Scan for the cell matching the given text and deliver its (x, y) coordinate at center. 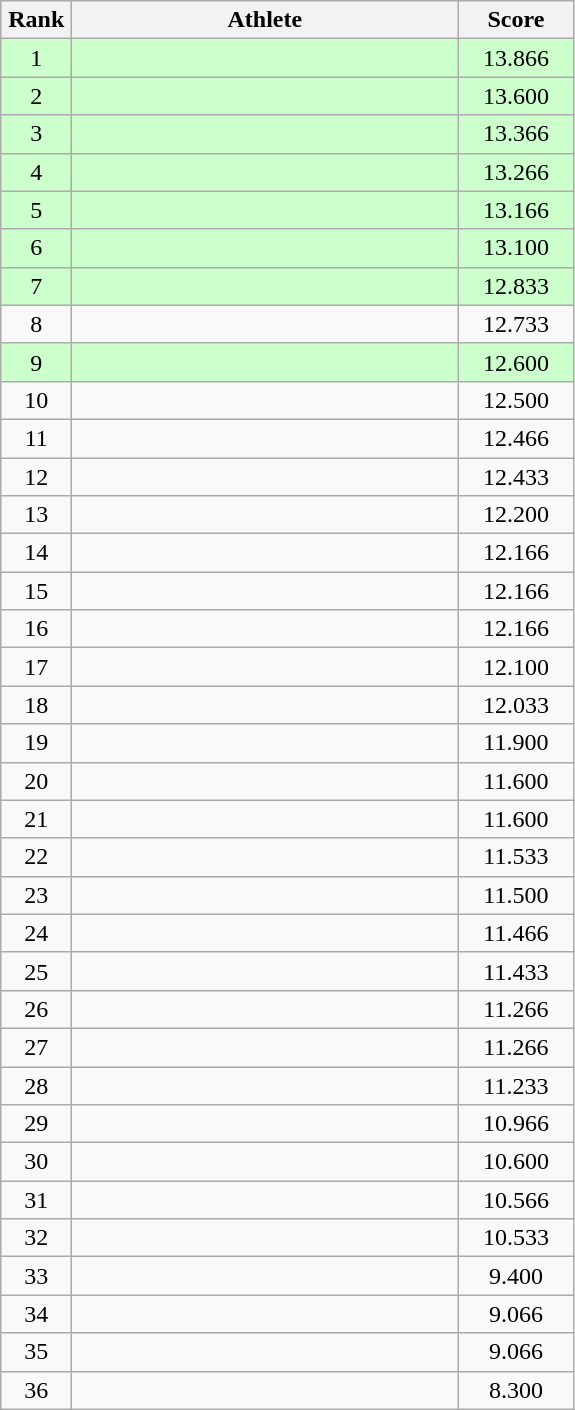
13.866 (516, 58)
24 (36, 933)
16 (36, 629)
11.233 (516, 1085)
9 (36, 362)
14 (36, 553)
11.533 (516, 857)
18 (36, 705)
Rank (36, 20)
7 (36, 286)
20 (36, 781)
12.600 (516, 362)
11.900 (516, 743)
13.266 (516, 172)
4 (36, 172)
8.300 (516, 1390)
11.500 (516, 895)
12.033 (516, 705)
30 (36, 1162)
13.366 (516, 134)
9.400 (516, 1276)
33 (36, 1276)
12.200 (516, 515)
28 (36, 1085)
10.966 (516, 1124)
17 (36, 667)
21 (36, 819)
12.833 (516, 286)
22 (36, 857)
2 (36, 96)
15 (36, 591)
12.500 (516, 400)
11.466 (516, 933)
13.166 (516, 210)
23 (36, 895)
5 (36, 210)
6 (36, 248)
29 (36, 1124)
Score (516, 20)
12.466 (516, 438)
1 (36, 58)
11 (36, 438)
32 (36, 1238)
13.600 (516, 96)
36 (36, 1390)
12.433 (516, 477)
34 (36, 1314)
19 (36, 743)
8 (36, 324)
31 (36, 1200)
26 (36, 1009)
10 (36, 400)
10.533 (516, 1238)
10.600 (516, 1162)
12 (36, 477)
35 (36, 1352)
13.100 (516, 248)
27 (36, 1047)
3 (36, 134)
12.733 (516, 324)
12.100 (516, 667)
25 (36, 971)
11.433 (516, 971)
10.566 (516, 1200)
13 (36, 515)
Athlete (265, 20)
